Locate the cell with the specified text and output its [x, y] center coordinate. 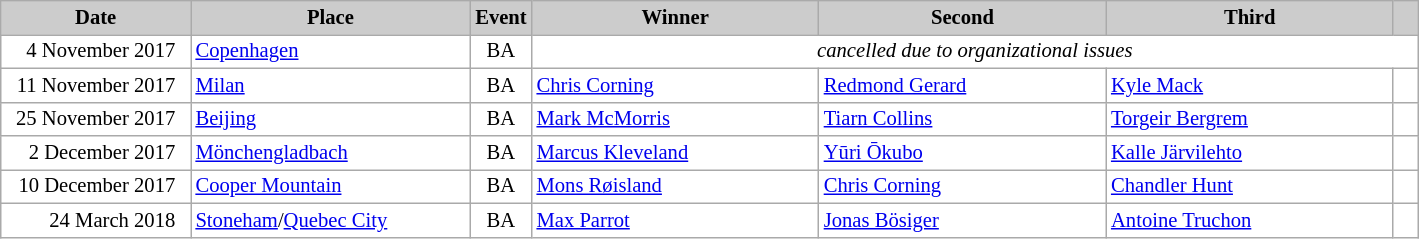
Mönchengladbach [330, 153]
Cooper Mountain [330, 186]
25 November 2017 [96, 119]
Yūri Ōkubo [962, 153]
24 March 2018 [96, 220]
Mark McMorris [676, 119]
Kalle Järvilehto [1250, 153]
Winner [676, 17]
Marcus Kleveland [676, 153]
Place [330, 17]
Tiarn Collins [962, 119]
Copenhagen [330, 51]
Torgeir Bergrem [1250, 119]
Kyle Mack [1250, 85]
Max Parrot [676, 220]
Event [500, 17]
Redmond Gerard [962, 85]
Beijing [330, 119]
2 December 2017 [96, 153]
4 November 2017 [96, 51]
Mons Røisland [676, 186]
Stoneham/Quebec City [330, 220]
Chandler Hunt [1250, 186]
10 December 2017 [96, 186]
11 November 2017 [96, 85]
Date [96, 17]
Milan [330, 85]
Third [1250, 17]
Antoine Truchon [1250, 220]
Second [962, 17]
Jonas Bösiger [962, 220]
cancelled due to organizational issues [975, 51]
